From the cell containing the given text, extract its center point as [x, y] coordinate. 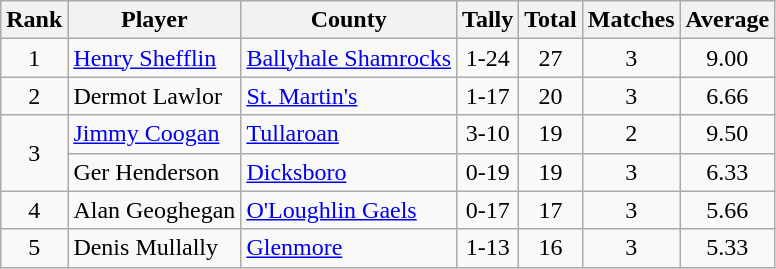
Jimmy Coogan [154, 134]
O'Loughlin Gaels [349, 210]
20 [551, 96]
27 [551, 58]
St. Martin's [349, 96]
County [349, 20]
6.66 [728, 96]
0-17 [488, 210]
Total [551, 20]
Henry Shefflin [154, 58]
Matches [631, 20]
Ballyhale Shamrocks [349, 58]
Glenmore [349, 248]
Player [154, 20]
1-13 [488, 248]
Dicksboro [349, 172]
1-24 [488, 58]
Tullaroan [349, 134]
Average [728, 20]
6.33 [728, 172]
9.50 [728, 134]
17 [551, 210]
9.00 [728, 58]
3-10 [488, 134]
4 [34, 210]
16 [551, 248]
1-17 [488, 96]
Tally [488, 20]
Dermot Lawlor [154, 96]
5.33 [728, 248]
0-19 [488, 172]
1 [34, 58]
Alan Geoghegan [154, 210]
5 [34, 248]
Rank [34, 20]
Denis Mullally [154, 248]
Ger Henderson [154, 172]
5.66 [728, 210]
